From the cell containing the given text, extract its center point as [X, Y] coordinate. 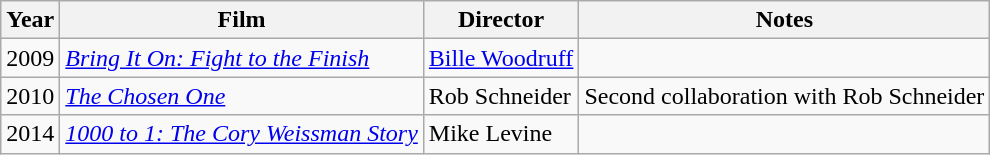
Second collaboration with Rob Schneider [784, 96]
Notes [784, 20]
Mike Levine [501, 134]
2009 [30, 58]
Film [242, 20]
2010 [30, 96]
Year [30, 20]
2014 [30, 134]
Rob Schneider [501, 96]
Bille Woodruff [501, 58]
Bring It On: Fight to the Finish [242, 58]
Director [501, 20]
The Chosen One [242, 96]
1000 to 1: The Cory Weissman Story [242, 134]
